Identify which cell holds the provided text, then report its [X, Y] central coordinate. 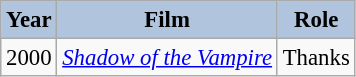
Film [167, 20]
2000 [29, 58]
Shadow of the Vampire [167, 58]
Year [29, 20]
Thanks [316, 58]
Role [316, 20]
